Capture the cell that displays the provided text and extract its (X, Y) central coordinate. 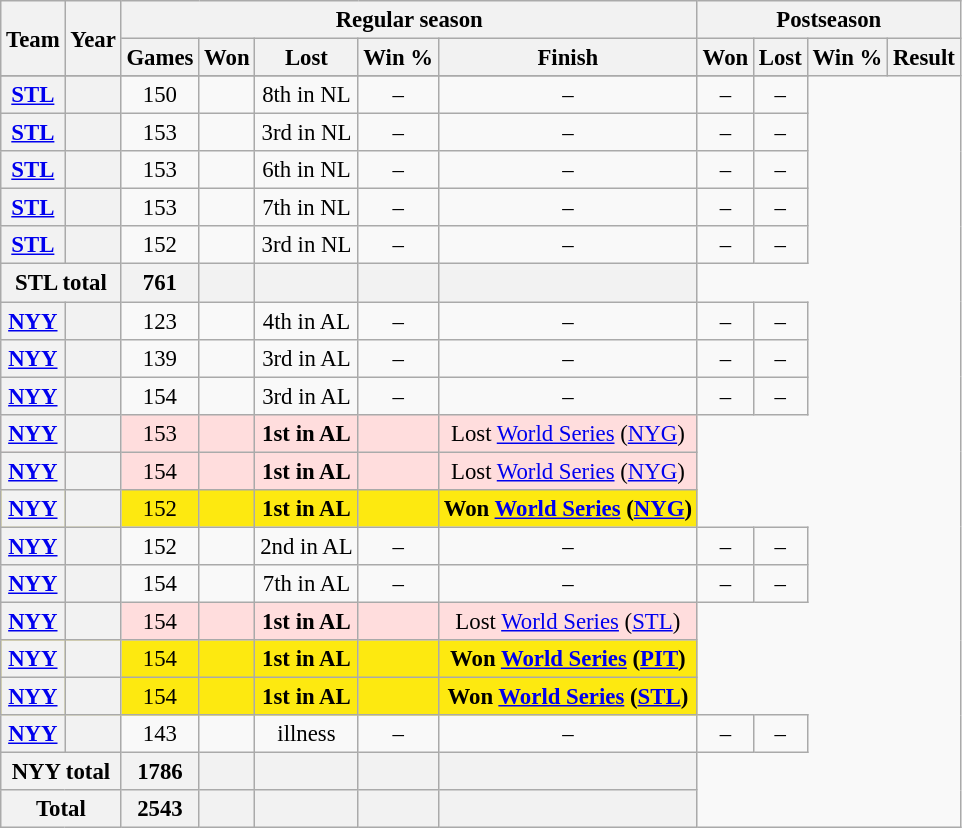
Games (160, 58)
Team (33, 38)
Won World Series (NYG) (568, 509)
Result (924, 58)
7th in NL (306, 208)
4th in AL (306, 321)
Total (61, 809)
8th in NL (306, 95)
Won World Series (PIT) (568, 659)
Postseason (828, 20)
2543 (160, 809)
Year (93, 38)
2nd in AL (306, 546)
1786 (160, 772)
143 (160, 734)
Finish (568, 58)
Lost World Series (STL) (568, 621)
Won World Series (STL) (568, 697)
123 (160, 321)
Regular season (409, 20)
NYY total (61, 772)
139 (160, 358)
STL total (61, 283)
6th in NL (306, 170)
7th in AL (306, 584)
illness (306, 734)
761 (160, 283)
150 (160, 95)
